Identify which cell holds the provided text, then report its [x, y] central coordinate. 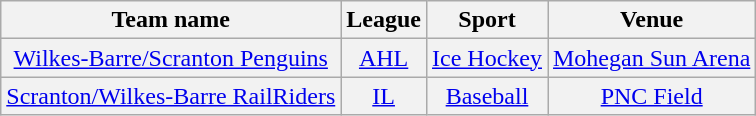
Venue [652, 20]
IL [384, 96]
Team name [171, 20]
Mohegan Sun Arena [652, 58]
Baseball [486, 96]
Ice Hockey [486, 58]
Scranton/Wilkes-Barre RailRiders [171, 96]
League [384, 20]
Wilkes-Barre/Scranton Penguins [171, 58]
Sport [486, 20]
PNC Field [652, 96]
AHL [384, 58]
